Locate the cell with the specified text and output its [x, y] center coordinate. 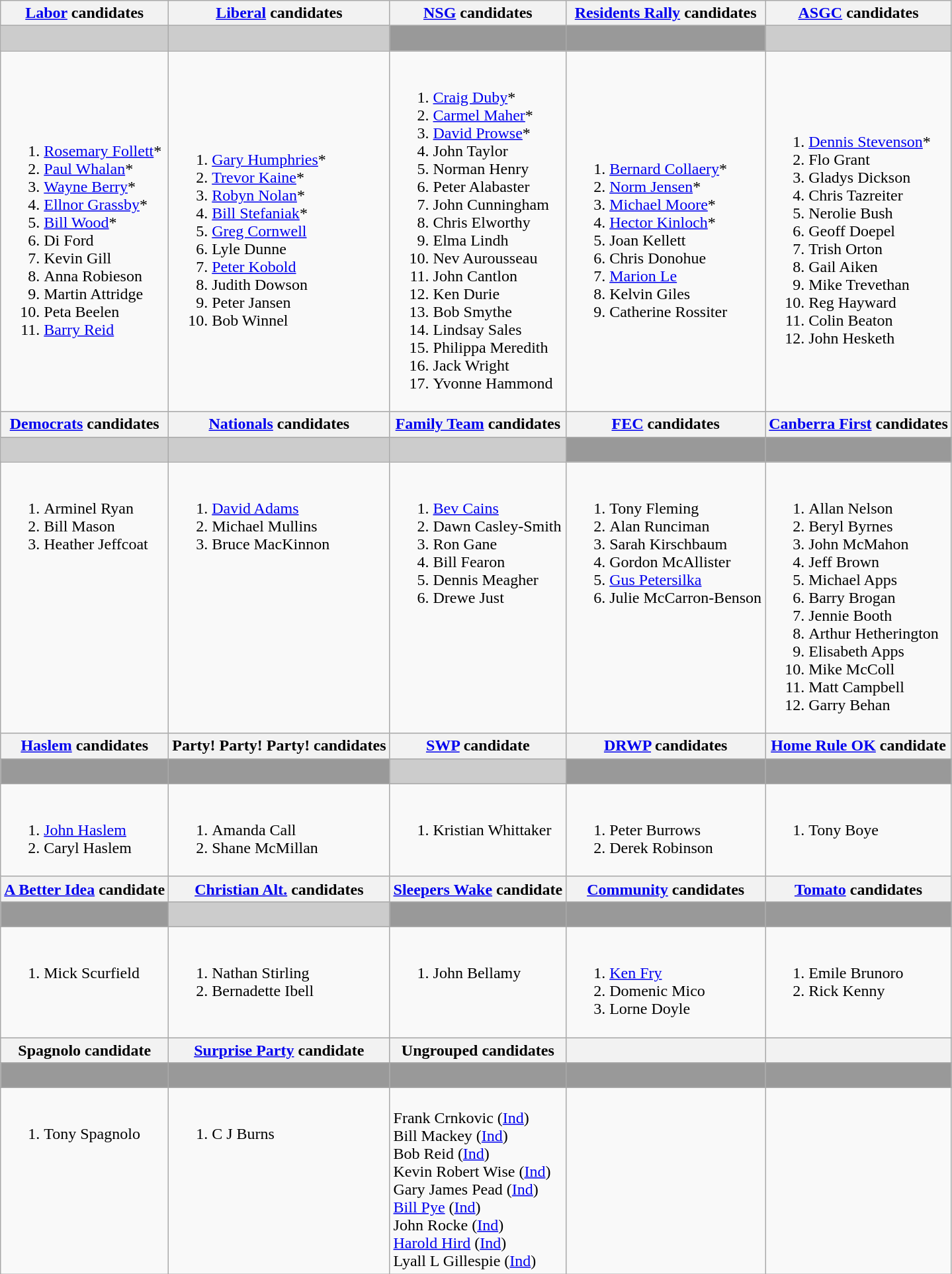
Tomato candidates [859, 889]
Canberra First candidates [859, 424]
David AdamsMichael MullinsBruce MacKinnon [279, 598]
Residents Rally candidates [666, 13]
Emile BrunoroRick Kenny [859, 982]
NSG candidates [478, 13]
Dennis Stevenson*Flo GrantGladys DicksonChris TazreiterNerolie BushGeoff DoepelTrish OrtonGail AikenMike TrevethanReg HaywardColin BeatonJohn Hesketh [859, 232]
FEC candidates [666, 424]
Amanda CallShane McMillan [279, 830]
Family Team candidates [478, 424]
Arminel RyanBill MasonHeather Jeffcoat [85, 598]
Tony Spagnolo [85, 1181]
Tony Boye [859, 830]
Mick Scurfield [85, 982]
Kristian Whittaker [478, 830]
Christian Alt. candidates [279, 889]
A Better Idea candidate [85, 889]
C J Burns [279, 1181]
Ungrouped candidates [478, 1050]
Community candidates [666, 889]
Labor candidates [85, 13]
Democrats candidates [85, 424]
Haslem candidates [85, 746]
John Bellamy [478, 982]
DRWP candidates [666, 746]
Surprise Party candidate [279, 1050]
Sleepers Wake candidate [478, 889]
Home Rule OK candidate [859, 746]
John HaslemCaryl Haslem [85, 830]
Tony FlemingAlan RuncimanSarah KirschbaumGordon McAllisterGus PetersilkaJulie McCarron-Benson [666, 598]
Bernard Collaery*Norm Jensen*Michael Moore*Hector Kinloch*Joan KellettChris DonohueMarion LeKelvin GilesCatherine Rossiter [666, 232]
Nationals candidates [279, 424]
Bev CainsDawn Casley-SmithRon GaneBill FearonDennis MeagherDrewe Just [478, 598]
SWP candidate [478, 746]
Party! Party! Party! candidates [279, 746]
Spagnolo candidate [85, 1050]
Rosemary Follett*Paul Whalan*Wayne Berry*Ellnor Grassby*Bill Wood*Di FordKevin GillAnna RobiesonMartin AttridgePeta BeelenBarry Reid [85, 232]
ASGC candidates [859, 13]
Nathan StirlingBernadette Ibell [279, 982]
Ken FryDomenic MicoLorne Doyle [666, 982]
Peter BurrowsDerek Robinson [666, 830]
Liberal candidates [279, 13]
Gary Humphries*Trevor Kaine*Robyn Nolan*Bill Stefaniak*Greg CornwellLyle DunnePeter KoboldJudith DowsonPeter JansenBob Winnel [279, 232]
